Search for the cell housing the specified text and yield its (X, Y) center coordinate. 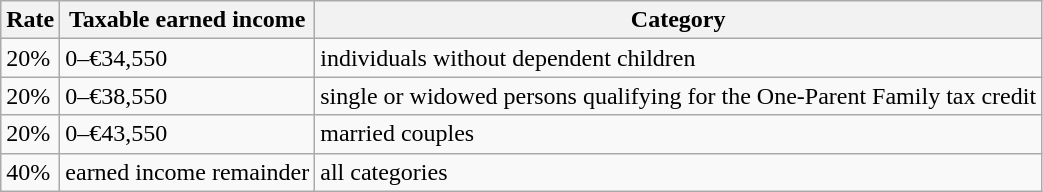
40% (30, 172)
Taxable earned income (188, 20)
Category (678, 20)
single or widowed persons qualifying for the One-Parent Family tax credit (678, 96)
0–€34,550 (188, 58)
all categories (678, 172)
individuals without dependent children (678, 58)
earned income remainder (188, 172)
Rate (30, 20)
married couples (678, 134)
0–€38,550 (188, 96)
0–€43,550 (188, 134)
